Locate the cell with the specified text and output its [x, y] center coordinate. 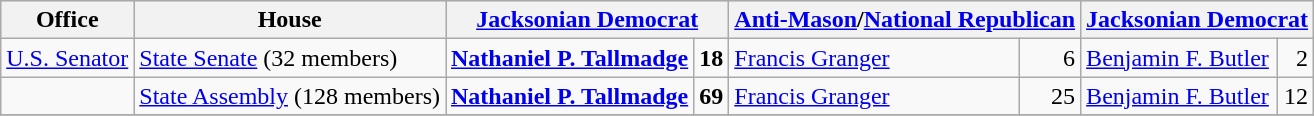
69 [712, 96]
State Assembly (128 members) [290, 96]
State Senate (32 members) [290, 58]
25 [1050, 96]
Office [68, 20]
U.S. Senator [68, 58]
6 [1050, 58]
House [290, 20]
2 [1296, 58]
Anti-Mason/National Republican [905, 20]
18 [712, 58]
12 [1296, 96]
